Capture the cell that displays the provided text and extract its [x, y] central coordinate. 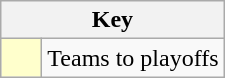
Teams to playoffs [133, 58]
Key [112, 20]
